Provide the (X, Y) coordinate of the cell's center where the given text is located.  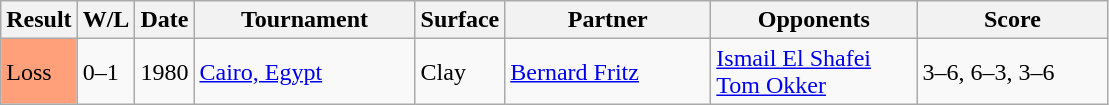
Opponents (814, 20)
Cairo, Egypt (304, 72)
3–6, 6–3, 3–6 (1012, 72)
Date (164, 20)
Clay (460, 72)
Tournament (304, 20)
Ismail El Shafei Tom Okker (814, 72)
Partner (608, 20)
0–1 (106, 72)
Loss (39, 72)
W/L (106, 20)
Result (39, 20)
Bernard Fritz (608, 72)
Score (1012, 20)
Surface (460, 20)
1980 (164, 72)
